Output the (X, Y) coordinate of the center of the cell containing the given text.  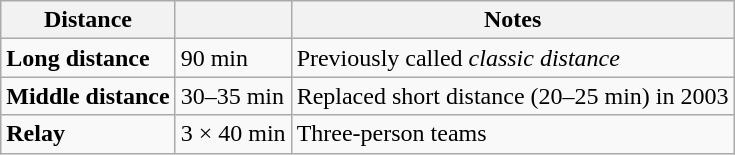
Distance (88, 20)
30–35 min (233, 96)
3 × 40 min (233, 134)
Previously called classic distance (512, 58)
Long distance (88, 58)
Three-person teams (512, 134)
Notes (512, 20)
Relay (88, 134)
Replaced short distance (20–25 min) in 2003 (512, 96)
Middle distance (88, 96)
90 min (233, 58)
